Return [X, Y] of the center of cell containing provided text 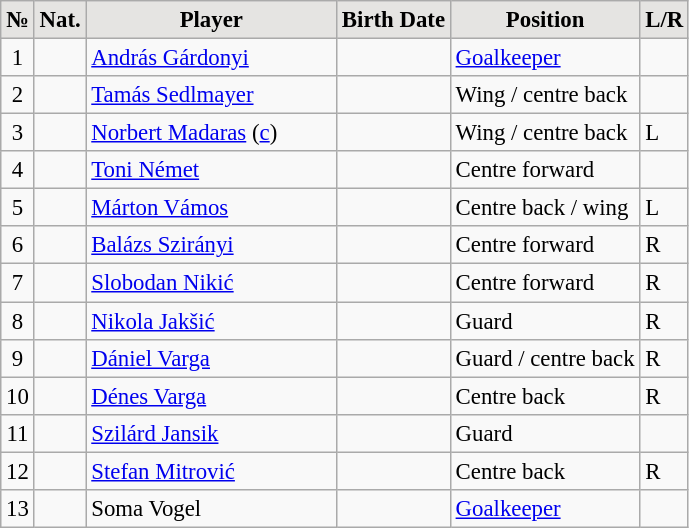
Guard / centre back [545, 358]
Tamás Sedlmayer [212, 95]
Toni Német [212, 170]
Centre back / wing [545, 208]
Dénes Varga [212, 396]
3 [18, 133]
5 [18, 208]
Stefan Mitrović [212, 471]
12 [18, 471]
6 [18, 245]
Balázs Szirányi [212, 245]
András Gárdonyi [212, 58]
Nat. [60, 20]
Position [545, 20]
Soma Vogel [212, 509]
L/R [664, 20]
13 [18, 509]
№ [18, 20]
2 [18, 95]
Dániel Varga [212, 358]
10 [18, 396]
9 [18, 358]
1 [18, 58]
Szilárd Jansik [212, 433]
Nikola Jakšić [212, 321]
Slobodan Nikić [212, 283]
Norbert Madaras (c) [212, 133]
Birth Date [394, 20]
8 [18, 321]
7 [18, 283]
4 [18, 170]
11 [18, 433]
Márton Vámos [212, 208]
Player [212, 20]
